Scan for the cell matching the given text and deliver its (x, y) coordinate at center. 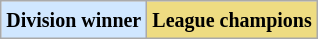
League champions (232, 20)
Division winner (74, 20)
